Provide the [x, y] coordinate of the cell's center where the given text is located.  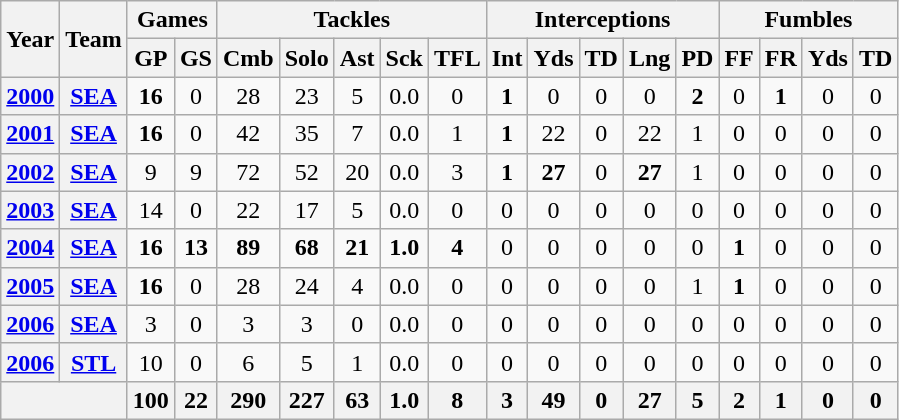
13 [196, 248]
20 [357, 172]
23 [306, 96]
Team [94, 39]
2000 [30, 96]
2002 [30, 172]
Ast [357, 58]
FF [739, 58]
8 [457, 400]
17 [306, 210]
89 [248, 248]
Year [30, 39]
6 [248, 362]
Games [172, 20]
100 [150, 400]
GP [150, 58]
Cmb [248, 58]
PD [698, 58]
GS [196, 58]
21 [357, 248]
TFL [457, 58]
Fumbles [808, 20]
2003 [30, 210]
Sck [404, 58]
49 [554, 400]
2001 [30, 134]
227 [306, 400]
Int [507, 58]
52 [306, 172]
14 [150, 210]
24 [306, 286]
Lng [649, 58]
290 [248, 400]
2004 [30, 248]
FR [780, 58]
42 [248, 134]
72 [248, 172]
35 [306, 134]
Tackles [352, 20]
10 [150, 362]
Solo [306, 58]
63 [357, 400]
Interceptions [602, 20]
2005 [30, 286]
7 [357, 134]
STL [94, 362]
68 [306, 248]
